Provide the [x, y] coordinate of the cell's center where the given text is located.  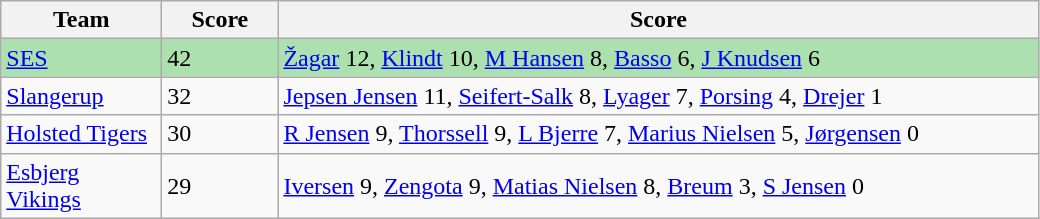
Žagar 12, Klindt 10, M Hansen 8, Basso 6, J Knudsen 6 [658, 58]
32 [220, 96]
30 [220, 134]
Esbjerg Vikings [82, 186]
Jepsen Jensen 11, Seifert-Salk 8, Lyager 7, Porsing 4, Drejer 1 [658, 96]
Iversen 9, Zengota 9, Matias Nielsen 8, Breum 3, S Jensen 0 [658, 186]
Slangerup [82, 96]
Team [82, 20]
29 [220, 186]
Holsted Tigers [82, 134]
42 [220, 58]
SES [82, 58]
R Jensen 9, Thorssell 9, L Bjerre 7, Marius Nielsen 5, Jørgensen 0 [658, 134]
